Locate the cell with the specified text and output its (X, Y) center coordinate. 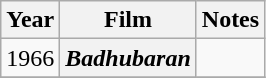
1966 (30, 58)
Year (30, 20)
Badhubaran (128, 58)
Notes (230, 20)
Film (128, 20)
